Return [x, y] of the center of cell containing provided text 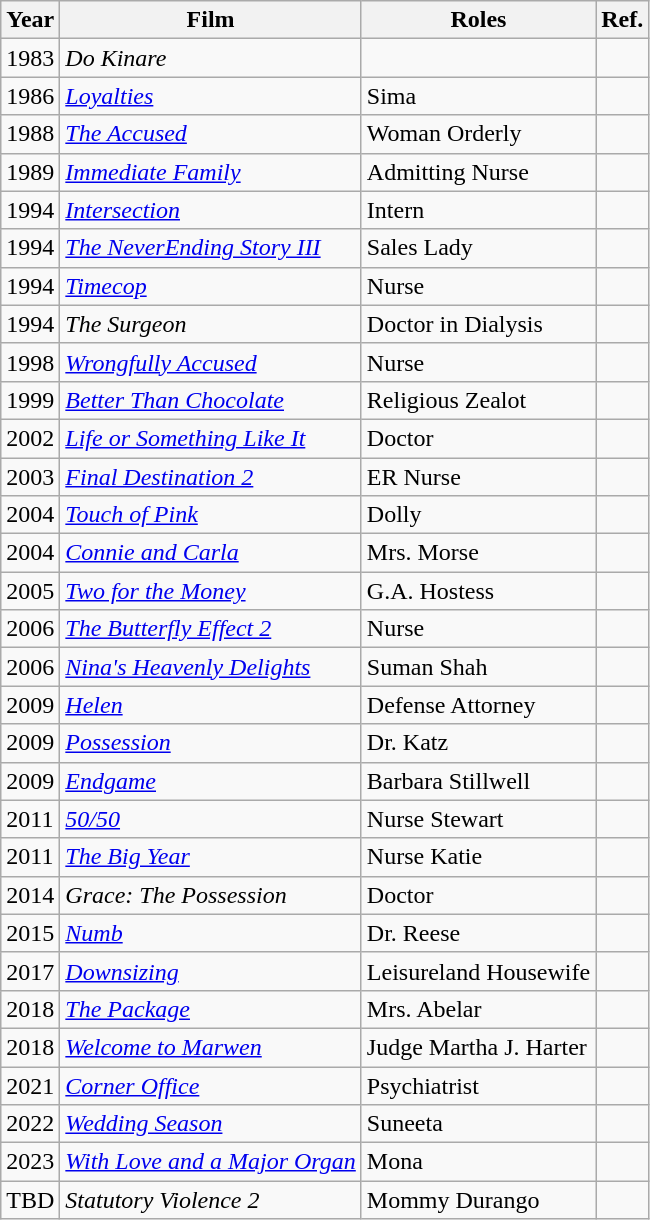
Wrongfully Accused [211, 362]
2022 [30, 1124]
Nina's Heavenly Delights [211, 667]
2005 [30, 591]
Defense Attorney [478, 705]
Mrs. Morse [478, 553]
Sima [478, 96]
The NeverEnding Story III [211, 248]
Life or Something Like It [211, 438]
Admitting Nurse [478, 172]
Mommy Durango [478, 1200]
The Package [211, 1009]
Suneeta [478, 1124]
2014 [30, 895]
Dr. Reese [478, 933]
The Big Year [211, 857]
The Surgeon [211, 324]
2023 [30, 1162]
50/50 [211, 819]
Helen [211, 705]
Endgame [211, 781]
Downsizing [211, 971]
With Love and a Major Organ [211, 1162]
Doctor in Dialysis [478, 324]
Psychiatrist [478, 1085]
Corner Office [211, 1085]
Two for the Money [211, 591]
Mona [478, 1162]
2003 [30, 477]
Do Kinare [211, 58]
Year [30, 20]
1986 [30, 96]
The Butterfly Effect 2 [211, 629]
Sales Lady [478, 248]
2017 [30, 971]
Dr. Katz [478, 743]
Intersection [211, 210]
Better Than Chocolate [211, 400]
1988 [30, 134]
ER Nurse [478, 477]
Nurse Stewart [478, 819]
1999 [30, 400]
Judge Martha J. Harter [478, 1047]
2021 [30, 1085]
Loyalties [211, 96]
Nurse Katie [478, 857]
Intern [478, 210]
Ref. [622, 20]
Film [211, 20]
Numb [211, 933]
Mrs. Abelar [478, 1009]
2015 [30, 933]
Connie and Carla [211, 553]
TBD [30, 1200]
Touch of Pink [211, 515]
2002 [30, 438]
Final Destination 2 [211, 477]
Roles [478, 20]
Religious Zealot [478, 400]
Barbara Stillwell [478, 781]
The Accused [211, 134]
Grace: The Possession [211, 895]
Suman Shah [478, 667]
Woman Orderly [478, 134]
Timecop [211, 286]
Statutory Violence 2 [211, 1200]
1983 [30, 58]
Wedding Season [211, 1124]
Dolly [478, 515]
Immediate Family [211, 172]
Possession [211, 743]
1998 [30, 362]
Welcome to Marwen [211, 1047]
Leisureland Housewife [478, 971]
G.A. Hostess [478, 591]
1989 [30, 172]
